Determine the [X, Y] coordinate at the center of the cell enclosing the given text.  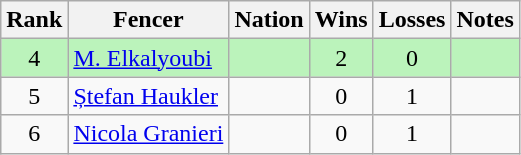
4 [34, 58]
Wins [341, 20]
M. Elkalyoubi [148, 58]
Ștefan Haukler [148, 96]
Losses [412, 20]
5 [34, 96]
Fencer [148, 20]
Notes [485, 20]
Nicola Granieri [148, 134]
6 [34, 134]
2 [341, 58]
Rank [34, 20]
Nation [269, 20]
